Detect which cell encompasses the target text, then output its (X, Y) center coordinate. 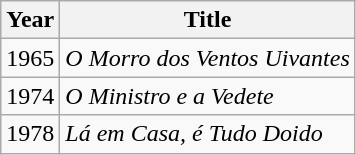
Title (208, 20)
O Ministro e a Vedete (208, 96)
Lá em Casa, é Tudo Doido (208, 134)
1974 (30, 96)
1978 (30, 134)
1965 (30, 58)
O Morro dos Ventos Uivantes (208, 58)
Year (30, 20)
